Capture the cell that displays the provided text and extract its (X, Y) central coordinate. 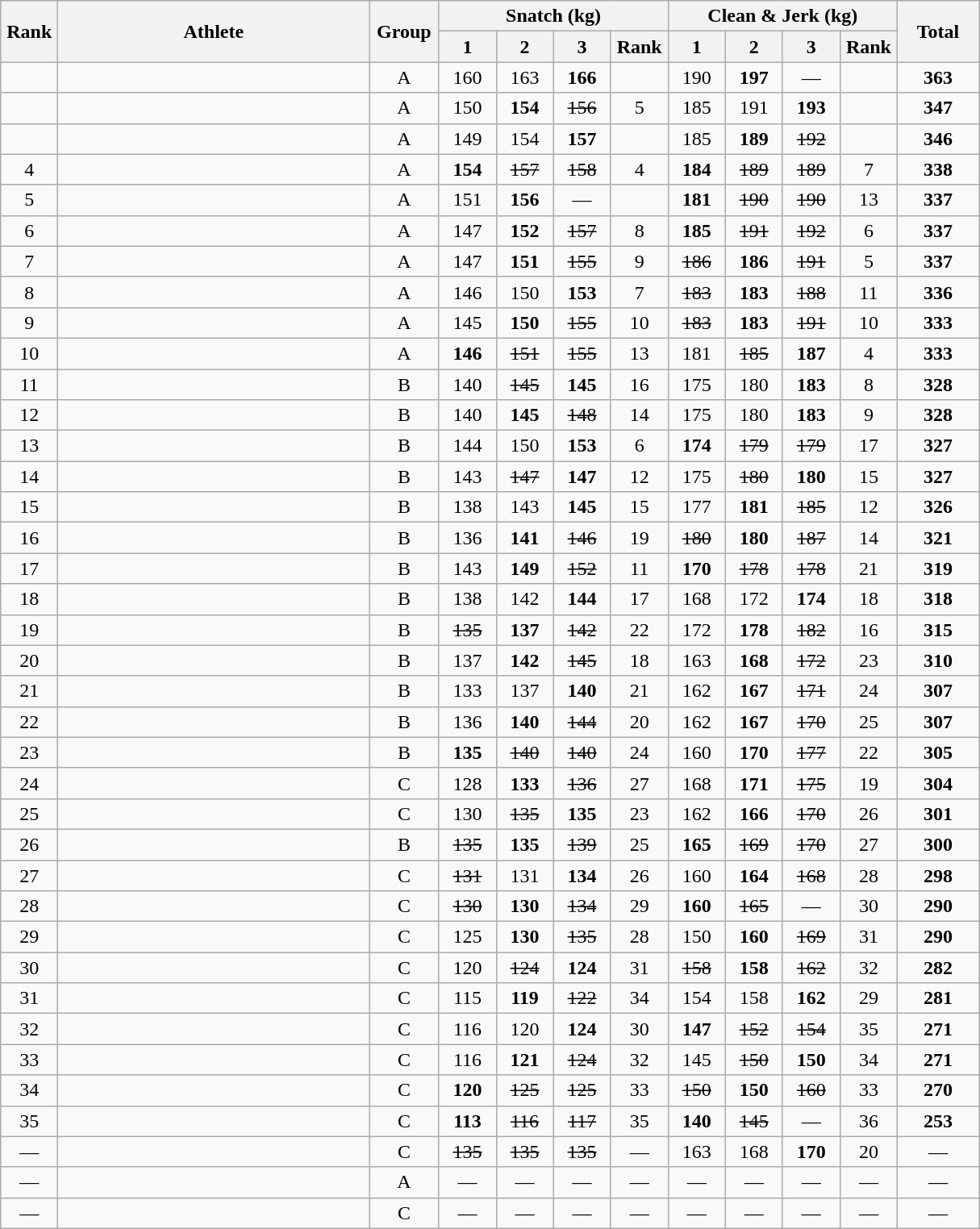
141 (524, 538)
184 (697, 169)
121 (524, 1060)
282 (937, 968)
304 (937, 783)
Clean & Jerk (kg) (782, 16)
321 (937, 538)
197 (753, 77)
319 (937, 569)
Athlete (214, 31)
300 (937, 844)
298 (937, 875)
363 (937, 77)
148 (582, 415)
315 (937, 630)
113 (468, 1121)
301 (937, 814)
338 (937, 169)
310 (937, 660)
115 (468, 998)
117 (582, 1121)
122 (582, 998)
188 (811, 292)
305 (937, 752)
336 (937, 292)
193 (811, 108)
Snatch (kg) (553, 16)
Group (404, 31)
182 (811, 630)
346 (937, 139)
270 (937, 1090)
119 (524, 998)
128 (468, 783)
Total (937, 31)
36 (868, 1121)
318 (937, 599)
164 (753, 875)
326 (937, 507)
347 (937, 108)
139 (582, 844)
253 (937, 1121)
281 (937, 998)
